Determine the [x, y] coordinate at the center of the cell enclosing the given text.  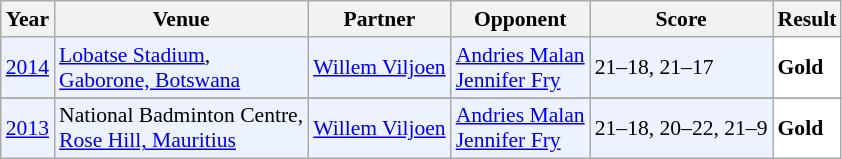
Year [28, 19]
21–18, 21–17 [682, 68]
Result [806, 19]
Score [682, 19]
Venue [181, 19]
Opponent [520, 19]
2014 [28, 68]
21–18, 20–22, 21–9 [682, 128]
2013 [28, 128]
Lobatse Stadium,Gaborone, Botswana [181, 68]
Partner [379, 19]
National Badminton Centre,Rose Hill, Mauritius [181, 128]
